Search for the cell housing the specified text and yield its [x, y] center coordinate. 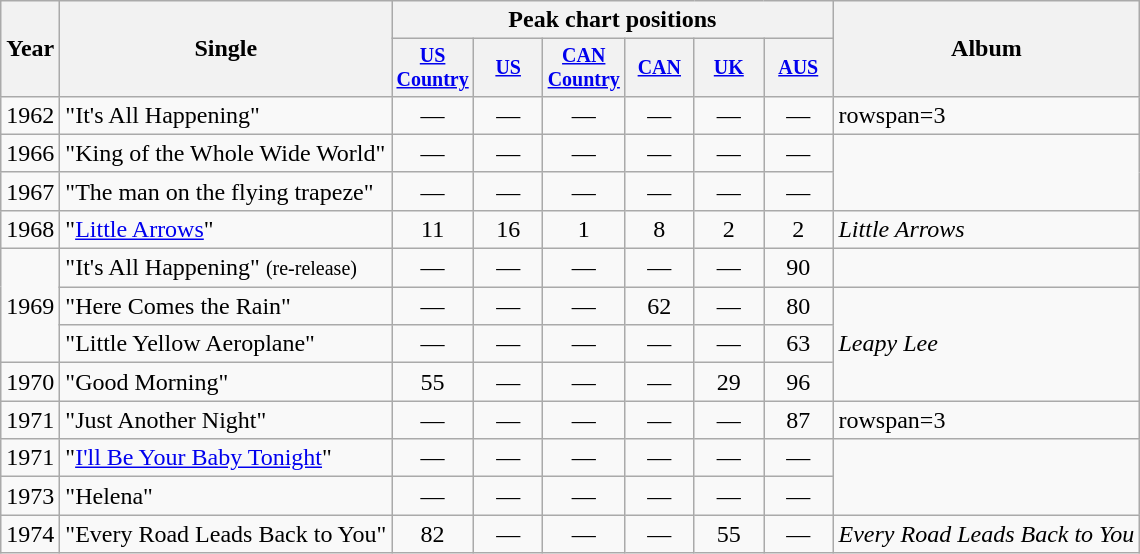
Year [30, 49]
Single [226, 49]
AUS [798, 68]
CAN Country [584, 68]
16 [508, 229]
1967 [30, 191]
"Every Road Leads Back to You" [226, 534]
Album [986, 49]
63 [798, 344]
US [508, 68]
80 [798, 306]
"Little Yellow Aeroplane" [226, 344]
UK [728, 68]
Every Road Leads Back to You [986, 534]
"Here Comes the Rain" [226, 306]
8 [660, 229]
"Good Morning" [226, 382]
"Helena" [226, 496]
"Little Arrows" [226, 229]
62 [660, 306]
1974 [30, 534]
Little Arrows [986, 229]
1969 [30, 306]
"King of the Whole Wide World" [226, 153]
1962 [30, 115]
90 [798, 268]
"I'll Be Your Baby Tonight" [226, 458]
29 [728, 382]
1970 [30, 382]
1973 [30, 496]
1968 [30, 229]
US Country [433, 68]
87 [798, 420]
"It's All Happening" (re-release) [226, 268]
1966 [30, 153]
"The man on the flying trapeze" [226, 191]
11 [433, 229]
"It's All Happening" [226, 115]
96 [798, 382]
82 [433, 534]
Leapy Lee [986, 344]
1 [584, 229]
"Just Another Night" [226, 420]
CAN [660, 68]
Peak chart positions [612, 20]
